Search for the cell housing the specified text and yield its [x, y] center coordinate. 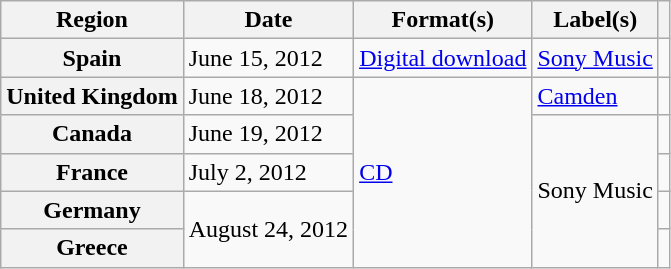
June 19, 2012 [268, 134]
Label(s) [595, 20]
CD [443, 172]
Spain [92, 58]
Canada [92, 134]
Date [268, 20]
United Kingdom [92, 96]
June 18, 2012 [268, 96]
Germany [92, 210]
June 15, 2012 [268, 58]
Camden [595, 96]
August 24, 2012 [268, 229]
Digital download [443, 58]
July 2, 2012 [268, 172]
France [92, 172]
Region [92, 20]
Greece [92, 248]
Format(s) [443, 20]
